Find where the given text appears and provide that cell's center as (X, Y) coordinate. 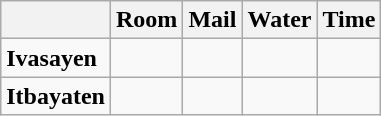
Mail (212, 20)
Room (146, 20)
Time (349, 20)
Itbayaten (56, 96)
Water (280, 20)
Ivasayen (56, 58)
